Determine the (X, Y) coordinate at the center of the cell enclosing the given text.  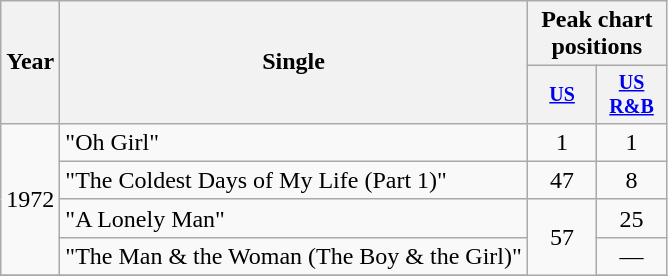
25 (632, 218)
Year (30, 62)
1972 (30, 199)
— (632, 256)
Peak chart positions (596, 34)
"The Man & the Woman (The Boy & the Girl)" (294, 256)
57 (562, 237)
Single (294, 62)
US (562, 94)
"Oh Girl" (294, 142)
USR&B (632, 94)
8 (632, 180)
47 (562, 180)
"A Lonely Man" (294, 218)
"The Coldest Days of My Life (Part 1)" (294, 180)
